Provide the [x, y] coordinate of the cell's center where the given text is located.  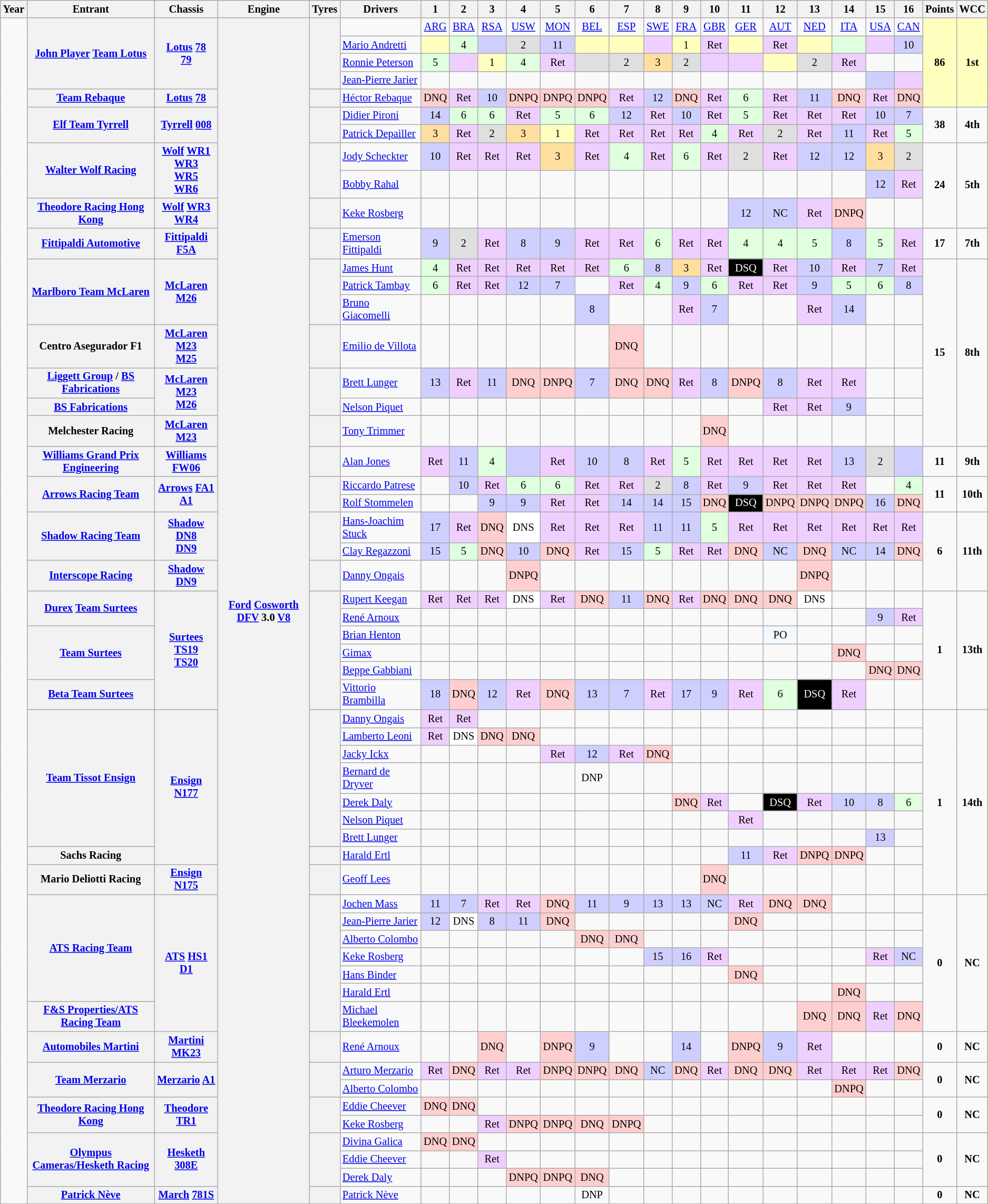
Alan Jones [380, 461]
Automobiles Martini [91, 1047]
CAN [908, 27]
Hans Binder [380, 975]
Theodore TR1 [186, 1115]
Olympus Cameras/Hesketh Racing [91, 1160]
Shadow DN9 [186, 575]
Lamberto Leoni [380, 736]
Team Rebaque [91, 98]
Riccardo Patrese [380, 486]
Arturo Merzario [380, 1071]
Jody Scheckter [380, 156]
Drivers [380, 9]
SWE [658, 27]
McLaren M23M25 [186, 346]
9th [972, 461]
11th [972, 551]
Arrows Racing Team [91, 494]
Shadow Racing Team [91, 536]
Tyrrell 008 [186, 124]
Engine [263, 9]
Melchester Racing [91, 431]
Arrows FA1A1 [186, 494]
Chassis [186, 9]
Williams FW06 [186, 461]
BEL [592, 27]
USW [524, 27]
Ensign N175 [186, 879]
Fittipaldi Automotive [91, 244]
1st [972, 62]
Wolf WR3WR4 [186, 213]
Bobby Rahal [380, 183]
GBR [715, 27]
7th [972, 244]
Bruno Giacomelli [380, 309]
Martini MK23 [186, 1047]
RSA [492, 27]
McLaren M23 [186, 431]
10th [972, 494]
James Hunt [380, 268]
John Player Team Lotus [91, 54]
5th [972, 186]
Clay Regazzoni [380, 551]
Michael Bleekemolen [380, 1016]
ITA [848, 27]
ESP [626, 27]
Fittipaldi F5A [186, 244]
Year [14, 9]
Points [940, 9]
8th [972, 353]
Héctor Rebaque [380, 98]
Tony Trimmer [380, 431]
McLaren M23M26 [186, 391]
Mario Deliotti Racing [91, 879]
Wolf WR1WR3WR5WR6 [186, 170]
4th [972, 124]
Divina Galica [380, 1142]
ATS Racing Team [91, 948]
Emilio de Villota [380, 346]
24 [940, 186]
Rolf Stommelen [380, 503]
BS Fabrications [91, 407]
Geoff Lees [380, 879]
Team Tissot Ensign [91, 778]
14th [972, 802]
Marlboro Team McLaren [91, 292]
Ronnie Peterson [380, 62]
18 [435, 694]
Emerson Fittipaldi [380, 244]
WCC [972, 9]
Patrick Depailler [380, 133]
Centro Asegurador F1 [91, 346]
Walter Wolf Racing [91, 170]
Shadow DN8DN9 [186, 536]
AUT [780, 27]
Mario Andretti [380, 45]
Lotus 78 [186, 98]
ATS HS1D1 [186, 963]
Bernard de Dryver [380, 778]
McLaren M26 [186, 292]
BRA [464, 27]
Ford Cosworth DFV 3.0 V8 [263, 610]
Liggett Group / BS Fabrications [91, 383]
Patrick Tambay [380, 285]
Interscope Racing [91, 575]
Gimax [380, 653]
GER [746, 27]
Brian Henton [380, 635]
Lotus 7879 [186, 54]
Beta Team Surtees [91, 694]
Team Surtees [91, 653]
NED [815, 27]
Didier Pironi [380, 115]
Merzario A1 [186, 1080]
Durex Team Surtees [91, 608]
Ensign N177 [186, 787]
USA [881, 27]
Team Merzario [91, 1080]
Hans-Joachim Stuck [380, 527]
Surtees TS19TS20 [186, 650]
Entrant [91, 9]
86 [940, 62]
Jochen Mass [380, 904]
March 781S [186, 1195]
Rupert Keegan [380, 599]
Tyres [325, 9]
Jacky Ickx [380, 754]
PO [780, 635]
Sachs Racing [91, 856]
F&S Properties/ATS Racing Team [91, 1016]
Beppe Gabbiani [380, 671]
13th [972, 650]
ARG [435, 27]
FRA [686, 27]
Elf Team Tyrrell [91, 124]
Vittorio Brambilla [380, 694]
MON [557, 27]
Williams Grand Prix Engineering [91, 461]
38 [940, 124]
Hesketh 308E [186, 1160]
